Identify which cell holds the provided text, then report its [x, y] central coordinate. 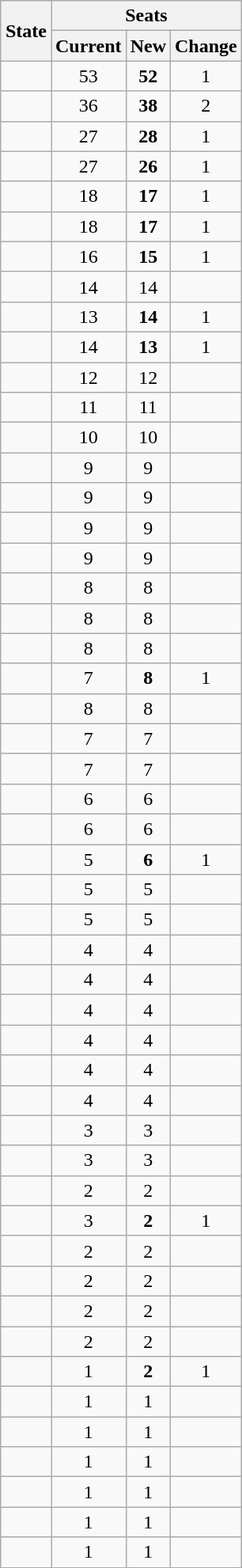
Change [206, 46]
New [148, 46]
26 [148, 166]
38 [148, 106]
16 [89, 256]
15 [148, 256]
52 [148, 76]
State [25, 31]
28 [148, 136]
Current [89, 46]
Seats [146, 16]
53 [89, 76]
36 [89, 106]
